Extract the [x, y] coordinate from the center of the cell holding the provided text.  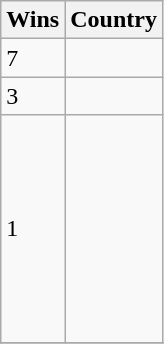
1 [33, 228]
7 [33, 58]
3 [33, 96]
Country [114, 20]
Wins [33, 20]
